Pinpoint the cell where the given text exists, returning its (X, Y) midpoint coordinate. 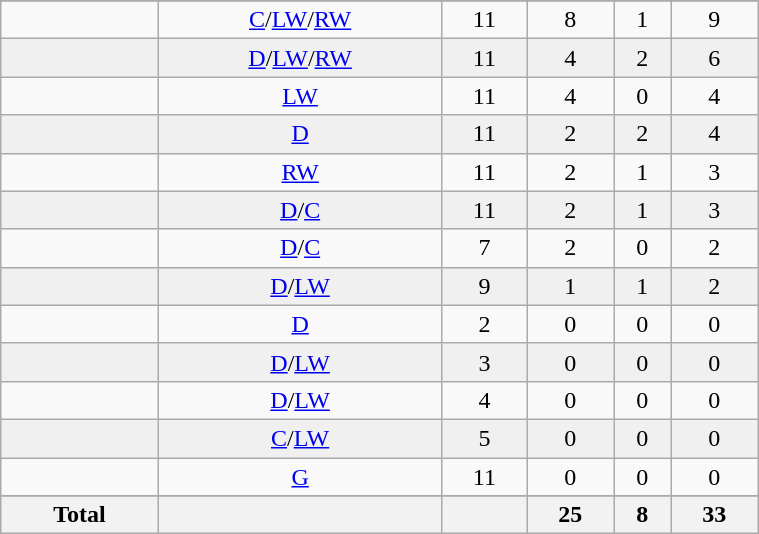
Total (80, 515)
G (300, 477)
7 (484, 248)
6 (714, 58)
33 (714, 515)
D/LW/RW (300, 58)
C/LW (300, 438)
C/LW/RW (300, 20)
25 (570, 515)
RW (300, 172)
5 (484, 438)
LW (300, 96)
